Determine the (X, Y) coordinate at the center of the cell enclosing the given text.  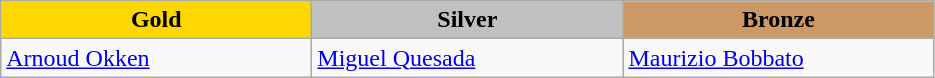
Silver (468, 20)
Miguel Quesada (468, 58)
Arnoud Okken (156, 58)
Bronze (778, 20)
Maurizio Bobbato (778, 58)
Gold (156, 20)
